Identify which cell holds the provided text, then report its (x, y) central coordinate. 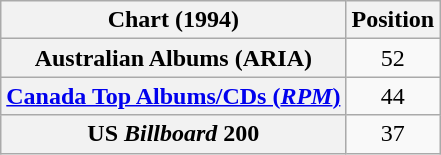
Position (393, 20)
Australian Albums (ARIA) (174, 58)
52 (393, 58)
Chart (1994) (174, 20)
44 (393, 96)
37 (393, 134)
US Billboard 200 (174, 134)
Canada Top Albums/CDs (RPM) (174, 96)
